Return [x, y] of the center of cell containing provided text 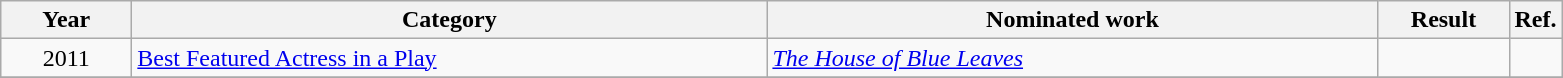
The House of Blue Leaves [1072, 58]
Category [450, 20]
Ref. [1536, 20]
Best Featured Actress in a Play [450, 58]
Result [1444, 20]
Nominated work [1072, 20]
2011 [66, 58]
Year [66, 20]
